Output the (X, Y) coordinate of the center of the cell containing the given text.  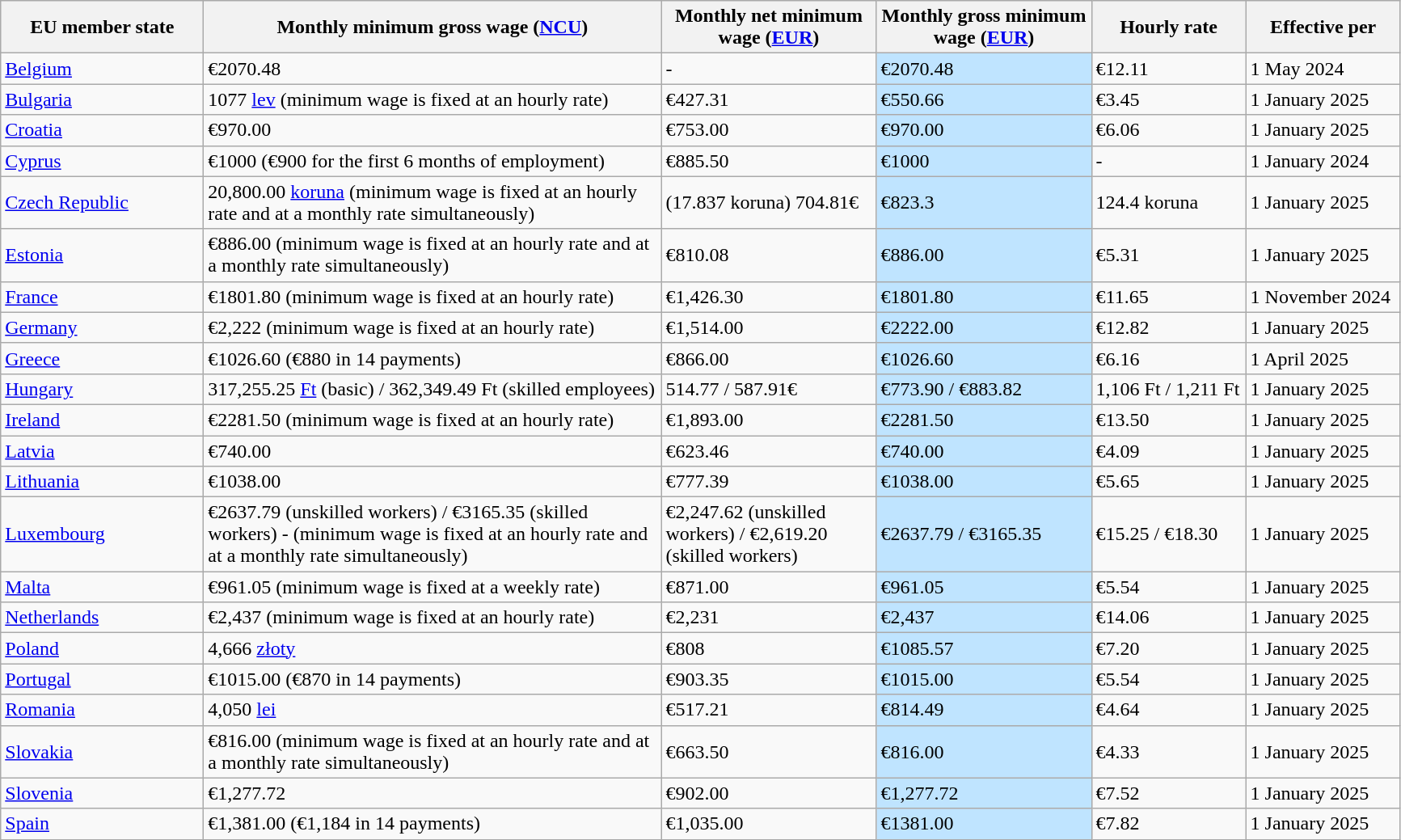
EU member state (102, 27)
€2,437 (minimum wage is fixed at an hourly rate) (433, 618)
€15.25 / €18.30 (1169, 534)
€11.65 (1169, 297)
€2,247.62 (unskilled workers) / €2,619.20 (skilled workers) (769, 534)
1 April 2025 (1323, 358)
124.4 koruna (1169, 202)
€4.33 (1169, 752)
€773.90 / €883.82 (984, 389)
€823.3 (984, 202)
€1085.57 (984, 648)
€810.08 (769, 255)
€866.00 (769, 358)
€12.82 (1169, 327)
Malta (102, 587)
€12.11 (1169, 69)
Germany (102, 327)
€814.49 (984, 710)
€7.20 (1169, 648)
Greece (102, 358)
Lithuania (102, 482)
Romania (102, 710)
€623.46 (769, 450)
€4.09 (1169, 450)
€1,893.00 (769, 420)
€961.05 (minimum wage is fixed at a weekly rate) (433, 587)
€1,035.00 (769, 824)
€816.00 (minimum wage is fixed at an hourly rate and at a monthly rate simultaneously) (433, 752)
514.77 / 587.91€ (769, 389)
Monthly gross minimum wage (EUR) (984, 27)
€902.00 (769, 793)
€1000 (€900 for the first 6 months of employment) (433, 161)
€14.06 (1169, 618)
€1026.60 (984, 358)
€1026.60 (€880 in 14 payments) (433, 358)
€1015.00 (€870 in 14 payments) (433, 679)
€903.35 (769, 679)
€1801.80 (minimum wage is fixed at an hourly rate) (433, 297)
€886.00 (984, 255)
1,106 Ft / 1,211 Ft (1169, 389)
France (102, 297)
Luxembourg (102, 534)
Slovakia (102, 752)
€6.16 (1169, 358)
1 November 2024 (1323, 297)
€886.00 (minimum wage is fixed at an hourly rate and at a monthly rate simultaneously) (433, 255)
€2222.00 (984, 327)
€663.50 (769, 752)
€4.64 (1169, 710)
317,255.25 Ft (basic) / 362,349.49 Ft (skilled employees) (433, 389)
Ireland (102, 420)
€753.00 (769, 130)
€1015.00 (984, 679)
€1,514.00 (769, 327)
€871.00 (769, 587)
Hourly rate (1169, 27)
Monthly net minimum wage (EUR) (769, 27)
€885.50 (769, 161)
Bulgaria (102, 99)
€517.21 (769, 710)
Czech Republic (102, 202)
20,800.00 koruna (minimum wage is fixed at an hourly rate and at a monthly rate simultaneously) (433, 202)
Portugal (102, 679)
Belgium (102, 69)
Poland (102, 648)
€5.31 (1169, 255)
€816.00 (984, 752)
4,666 złoty (433, 648)
Netherlands (102, 618)
€2281.50 (minimum wage is fixed at an hourly rate) (433, 420)
€961.05 (984, 587)
Estonia (102, 255)
Spain (102, 824)
€2,222 (minimum wage is fixed at an hourly rate) (433, 327)
1 May 2024 (1323, 69)
Effective per (1323, 27)
€1000 (984, 161)
(17.837 koruna) 704.81€ (769, 202)
Slovenia (102, 793)
€1381.00 (984, 824)
€6.06 (1169, 130)
Cyprus (102, 161)
Croatia (102, 130)
4,050 lei (433, 710)
Hungary (102, 389)
€7.82 (1169, 824)
€777.39 (769, 482)
€2637.79 / €3165.35 (984, 534)
1 January 2024 (1323, 161)
€427.31 (769, 99)
€808 (769, 648)
€2,231 (769, 618)
Latvia (102, 450)
€1801.80 (984, 297)
€7.52 (1169, 793)
1077 lev (minimum wage is fixed at an hourly rate) (433, 99)
€13.50 (1169, 420)
€5.65 (1169, 482)
Monthly minimum gross wage (NCU) (433, 27)
€2637.79 (unskilled workers) / €3165.35 (skilled workers) - (minimum wage is fixed at an hourly rate and at a monthly rate simultaneously) (433, 534)
€550.66 (984, 99)
€2,437 (984, 618)
€2281.50 (984, 420)
€3.45 (1169, 99)
€1,426.30 (769, 297)
€1,381.00 (€1,184 in 14 payments) (433, 824)
